Pinpoint the cell where the given text exists, returning its (x, y) midpoint coordinate. 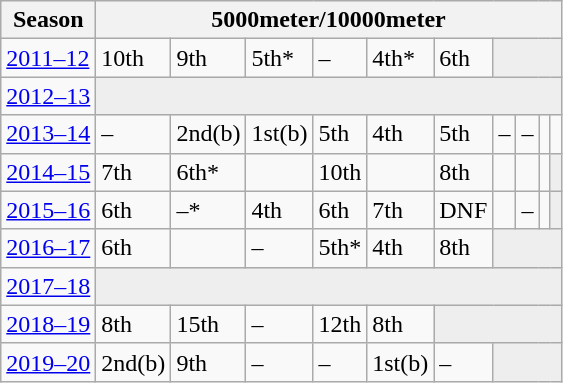
2011–12 (48, 58)
2012–13 (48, 96)
4th* (400, 58)
2017–18 (48, 286)
5000meter/10000meter (328, 20)
12th (340, 324)
Season (48, 20)
2014–15 (48, 172)
2015–16 (48, 210)
–* (208, 210)
2016–17 (48, 248)
DNF (464, 210)
15th (208, 324)
6th* (208, 172)
2019–20 (48, 362)
2018–19 (48, 324)
2013–14 (48, 134)
